Locate the cell with the specified text and output its (x, y) center coordinate. 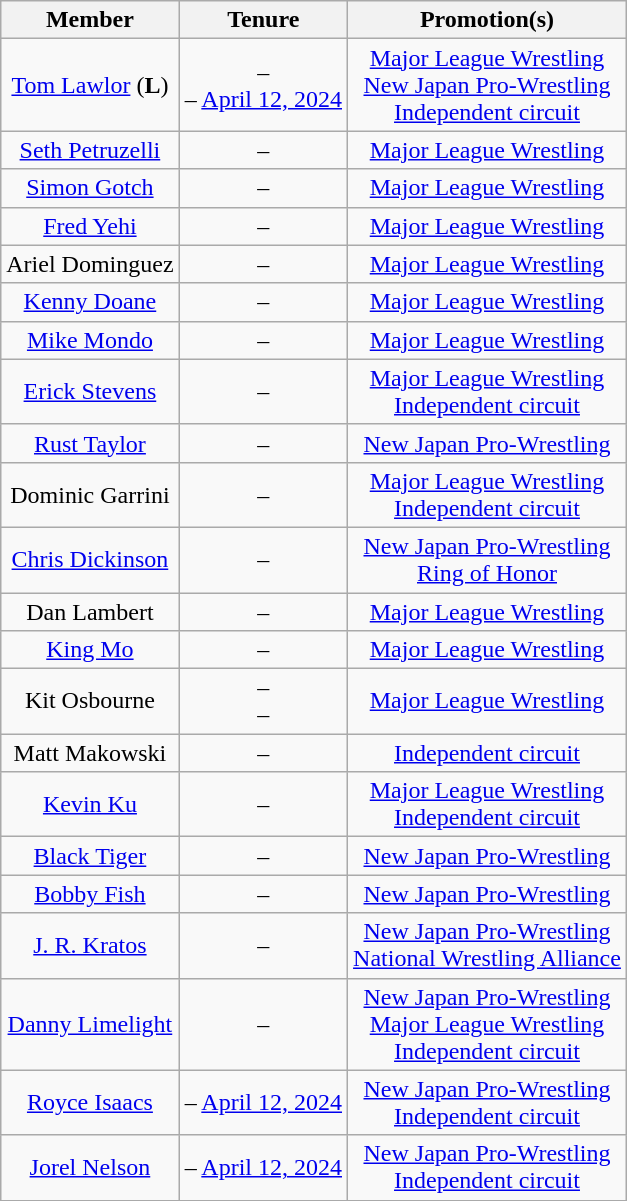
Black Tiger (90, 856)
J. R. Kratos (90, 946)
Simon Gotch (90, 188)
Dominic Garrini (90, 494)
New Japan Pro-WrestlingRing of Honor (488, 560)
Kenny Doane (90, 302)
Mike Mondo (90, 340)
– – April 12, 2024 (263, 85)
Rust Taylor (90, 443)
Tenure (263, 20)
Tom Lawlor (L) (90, 85)
Seth Petruzelli (90, 150)
Matt Makowski (90, 753)
Jorel Nelson (90, 1168)
New Japan Pro-WrestlingMajor League WrestlingIndependent circuit (488, 1024)
Fred Yehi (90, 226)
Dan Lambert (90, 611)
Bobby Fish (90, 894)
Kevin Ku (90, 804)
Promotion(s) (488, 20)
Member (90, 20)
New Japan Pro-WrestlingNational Wrestling Alliance (488, 946)
Danny Limelight (90, 1024)
Major League WrestlingNew Japan Pro-WrestlingIndependent circuit (488, 85)
Ariel Dominguez (90, 264)
Royce Isaacs (90, 1102)
Erick Stevens (90, 392)
King Mo (90, 650)
Independent circuit (488, 753)
– – (263, 702)
Chris Dickinson (90, 560)
Kit Osbourne (90, 702)
